Output the [x, y] coordinate of the center of the cell containing the given text.  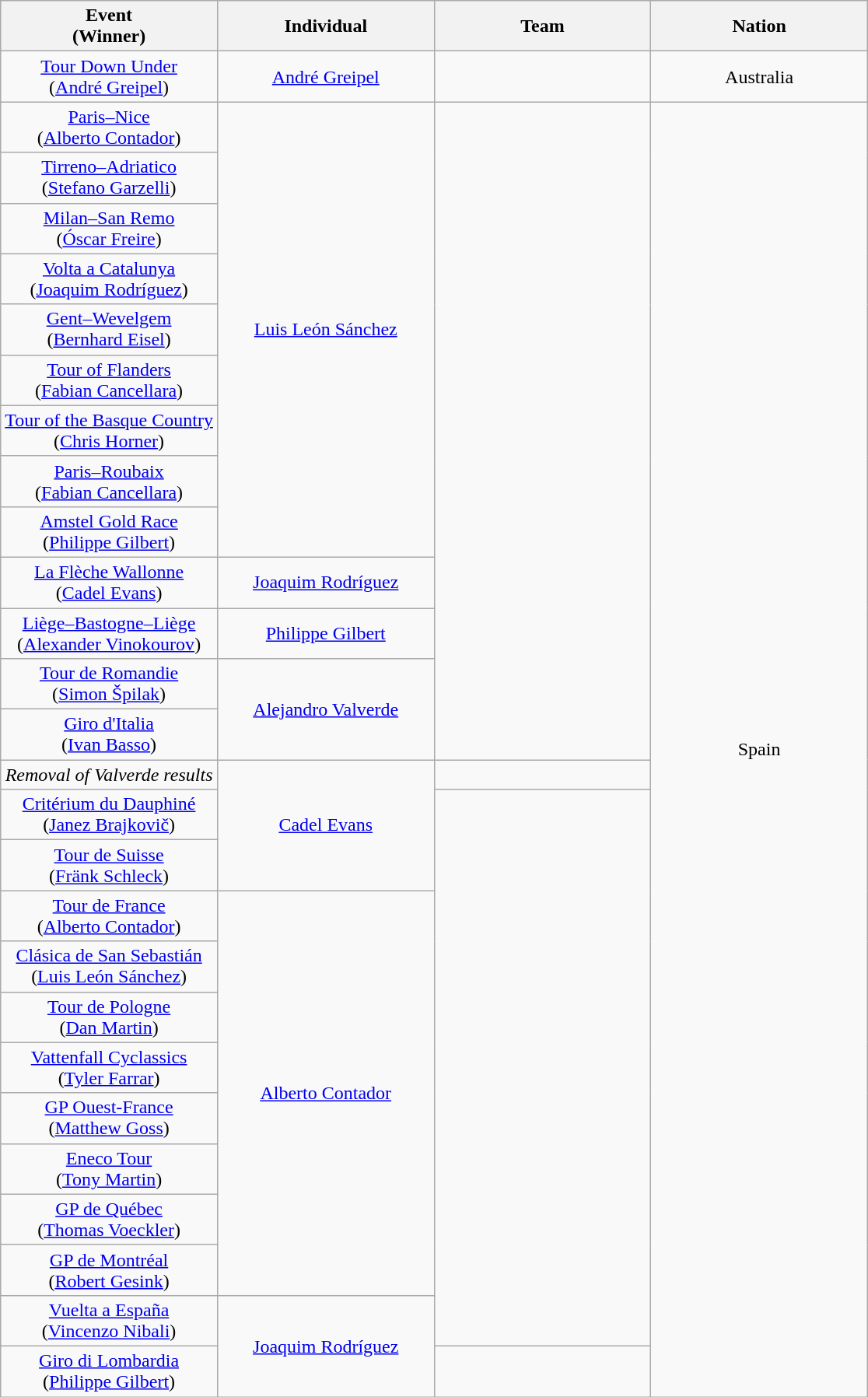
Alejandro Valverde [325, 709]
Cadel Evans [325, 825]
Vattenfall Cyclassics(Tyler Farrar) [109, 1067]
Tirreno–Adriatico(Stefano Garzelli) [109, 177]
Alberto Contador [325, 1093]
Tour de Suisse(Fränk Schleck) [109, 865]
Australia [759, 76]
Volta a Catalunya(Joaquim Rodríguez) [109, 278]
Luis León Sánchez [325, 330]
Tour de France(Alberto Contador) [109, 916]
Eneco Tour(Tony Martin) [109, 1168]
GP de Québec(Thomas Voeckler) [109, 1220]
Vuelta a España(Vincenzo Nibali) [109, 1321]
Team [543, 26]
Tour de Pologne(Dan Martin) [109, 1017]
Milan–San Remo(Óscar Freire) [109, 229]
Clásica de San Sebastián(Luis León Sánchez) [109, 966]
Event(Winner) [109, 26]
Tour de Romandie(Simon Špilak) [109, 684]
Paris–Nice(Alberto Contador) [109, 128]
Paris–Roubaix(Fabian Cancellara) [109, 481]
La Flèche Wallonne(Cadel Evans) [109, 582]
Individual [325, 26]
Philippe Gilbert [325, 633]
GP Ouest-France(Matthew Goss) [109, 1119]
André Greipel [325, 76]
Giro d'Italia(Ivan Basso) [109, 734]
Gent–Wevelgem(Bernhard Eisel) [109, 330]
Tour Down Under(André Greipel) [109, 76]
Giro di Lombardia(Philippe Gilbert) [109, 1371]
GP de Montréal(Robert Gesink) [109, 1269]
Removal of Valverde results [109, 775]
Liège–Bastogne–Liège(Alexander Vinokourov) [109, 633]
Tour of the Basque Country(Chris Horner) [109, 431]
Spain [759, 750]
Tour of Flanders(Fabian Cancellara) [109, 380]
Nation [759, 26]
Amstel Gold Race(Philippe Gilbert) [109, 532]
Critérium du Dauphiné(Janez Brajkovič) [109, 815]
